Pinpoint the cell where the given text exists, returning its (X, Y) midpoint coordinate. 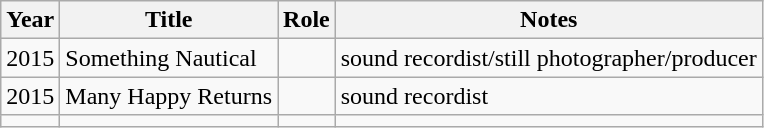
sound recordist (548, 96)
Many Happy Returns (169, 96)
sound recordist/still photographer/producer (548, 58)
Notes (548, 20)
Year (30, 20)
Something Nautical (169, 58)
Title (169, 20)
Role (307, 20)
